Determine the (X, Y) coordinate at the center of the cell enclosing the given text.  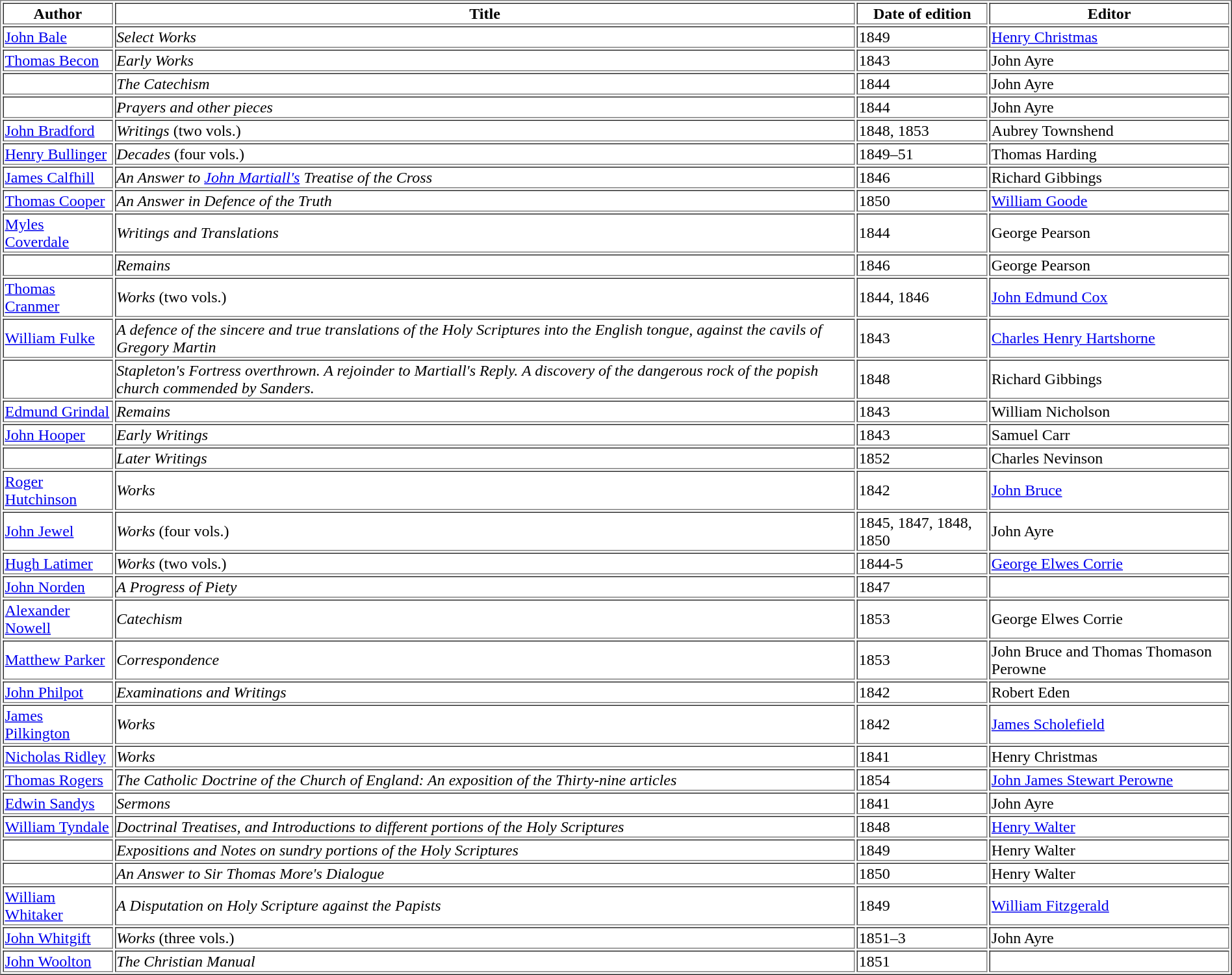
Correspondence (485, 660)
Later Writings (485, 458)
1851 (923, 961)
The Christian Manual (485, 961)
Thomas Becon (57, 60)
Writings and Translations (485, 233)
The Catechism (485, 83)
Prayers and other pieces (485, 107)
John Bradford (57, 130)
Stapleton's Fortress overthrown. A rejoinder to Martiall's Reply. A discovery of the dangerous rock of the popish church commended by Sanders. (485, 380)
Date of edition (923, 13)
Title (485, 13)
Works (three vols.) (485, 937)
1852 (923, 458)
John Whitgift (57, 937)
Roger Hutchinson (57, 490)
Select Works (485, 36)
1844-5 (923, 563)
Aubrey Townshend (1110, 130)
John Jewel (57, 532)
Catechism (485, 619)
Samuel Carr (1110, 434)
1854 (923, 780)
William Goode (1110, 200)
John Norden (57, 586)
Author (57, 13)
Decades (four vols.) (485, 153)
James Scholefield (1110, 724)
John Philpot (57, 692)
Edwin Sandys (57, 803)
Expositions and Notes on sundry portions of the Holy Scriptures (485, 850)
Writings (two vols.) (485, 130)
William Tyndale (57, 827)
John Bruce (1110, 490)
James Calfhill (57, 177)
James Pilkington (57, 724)
1849–51 (923, 153)
William Fitzgerald (1110, 906)
The Catholic Doctrine of the Church of England: An exposition of the Thirty-nine articles (485, 780)
1847 (923, 586)
Sermons (485, 803)
John Edmund Cox (1110, 298)
Charles Henry Hartshorne (1110, 338)
A defence of the sincere and true translations of the Holy Scriptures into the English tongue, against the cavils of Gregory Martin (485, 338)
Thomas Cooper (57, 200)
Doctrinal Treatises, and Introductions to different portions of the Holy Scriptures (485, 827)
William Whitaker (57, 906)
1851–3 (923, 937)
Alexander Nowell (57, 619)
1848, 1853 (923, 130)
Henry Bullinger (57, 153)
John Bale (57, 36)
John James Stewart Perowne (1110, 780)
John Woolton (57, 961)
An Answer to John Martiall's Treatise of the Cross (485, 177)
John Bruce and Thomas Thomason Perowne (1110, 660)
An Answer in Defence of the Truth (485, 200)
Charles Nevinson (1110, 458)
Early Works (485, 60)
William Nicholson (1110, 411)
Matthew Parker (57, 660)
John Hooper (57, 434)
Thomas Cranmer (57, 298)
1844, 1846 (923, 298)
Hugh Latimer (57, 563)
Thomas Rogers (57, 780)
Editor (1110, 13)
Robert Eden (1110, 692)
1845, 1847, 1848, 1850 (923, 532)
Edmund Grindal (57, 411)
Nicholas Ridley (57, 757)
Early Writings (485, 434)
Works (four vols.) (485, 532)
William Fulke (57, 338)
A Disputation on Holy Scripture against the Papists (485, 906)
Myles Coverdale (57, 233)
Thomas Harding (1110, 153)
An Answer to Sir Thomas More's Dialogue (485, 874)
A Progress of Piety (485, 586)
Examinations and Writings (485, 692)
